Return (X, Y) of the center of cell containing provided text 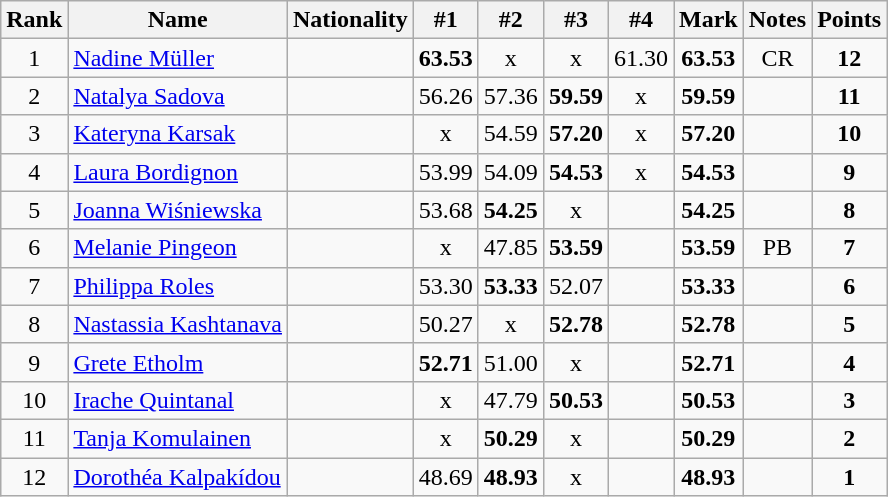
53.68 (446, 210)
52.07 (576, 286)
Joanna Wiśniewska (178, 210)
Irache Quintanal (178, 400)
56.26 (446, 96)
54.09 (510, 172)
CR (777, 58)
Nationality (351, 20)
Philippa Roles (178, 286)
Natalya Sadova (178, 96)
PB (777, 248)
#1 (446, 20)
54.59 (510, 134)
Mark (709, 20)
Tanja Komulainen (178, 438)
Points (850, 20)
#3 (576, 20)
53.30 (446, 286)
Notes (777, 20)
Dorothéa Kalpakídou (178, 477)
47.85 (510, 248)
Nastassia Kashtanava (178, 324)
Melanie Pingeon (178, 248)
Rank (34, 20)
#2 (510, 20)
57.36 (510, 96)
Nadine Müller (178, 58)
53.99 (446, 172)
47.79 (510, 400)
51.00 (510, 362)
Name (178, 20)
#4 (640, 20)
Grete Etholm (178, 362)
48.69 (446, 477)
Laura Bordignon (178, 172)
Kateryna Karsak (178, 134)
50.27 (446, 324)
61.30 (640, 58)
